Output the (X, Y) coordinate of the center of the cell containing the given text.  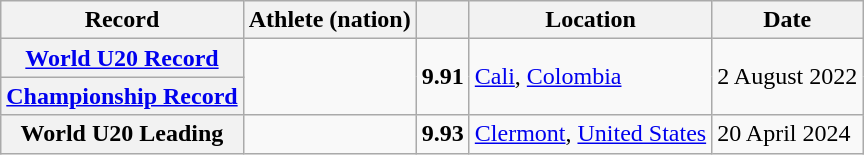
World U20 Record (122, 58)
20 April 2024 (788, 134)
Clermont, United States (590, 134)
Cali, Colombia (590, 77)
Championship Record (122, 96)
9.91 (442, 77)
2 August 2022 (788, 77)
Date (788, 20)
World U20 Leading (122, 134)
Record (122, 20)
9.93 (442, 134)
Location (590, 20)
Athlete (nation) (330, 20)
